Locate the cell with the specified text and output its (x, y) center coordinate. 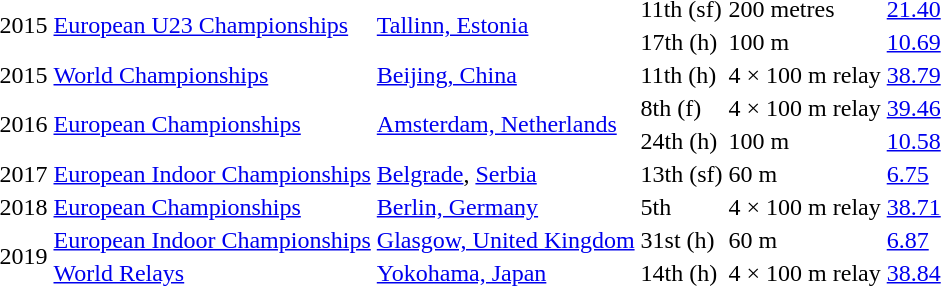
8th (f) (682, 108)
Beijing, China (506, 75)
24th (h) (682, 141)
5th (682, 207)
Belgrade, Serbia (506, 174)
11th (h) (682, 75)
Glasgow, United Kingdom (506, 240)
31st (h) (682, 240)
World Championships (212, 75)
Berlin, Germany (506, 207)
13th (sf) (682, 174)
17th (h) (682, 42)
Amsterdam, Netherlands (506, 124)
